Pinpoint the cell where the given text exists, returning its (x, y) midpoint coordinate. 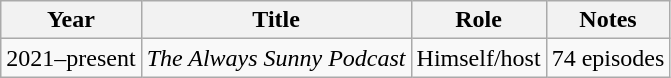
Role (478, 20)
Title (276, 20)
The Always Sunny Podcast (276, 58)
Year (71, 20)
74 episodes (608, 58)
Himself/host (478, 58)
Notes (608, 20)
2021–present (71, 58)
